Pinpoint the cell where the given text exists, returning its (X, Y) midpoint coordinate. 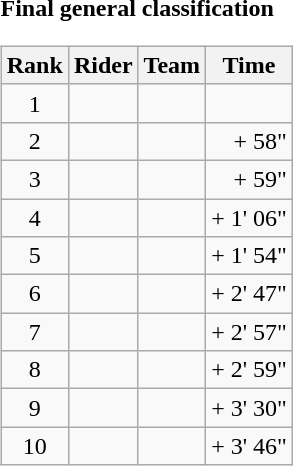
+ 2' 47" (250, 294)
+ 1' 06" (250, 217)
+ 2' 59" (250, 370)
+ 1' 54" (250, 256)
5 (34, 256)
8 (34, 370)
Team (172, 65)
7 (34, 332)
6 (34, 294)
3 (34, 179)
Rider (103, 65)
Rank (34, 65)
4 (34, 217)
+ 3' 46" (250, 446)
10 (34, 446)
+ 2' 57" (250, 332)
Time (250, 65)
9 (34, 408)
+ 59" (250, 179)
2 (34, 141)
+ 3' 30" (250, 408)
1 (34, 103)
+ 58" (250, 141)
